Scan for the cell matching the given text and deliver its (X, Y) coordinate at center. 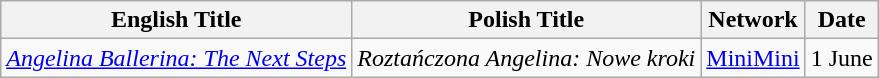
1 June (842, 58)
Roztańczona Angelina: Nowe kroki (526, 58)
Polish Title (526, 20)
MiniMini (753, 58)
English Title (176, 20)
Network (753, 20)
Date (842, 20)
Angelina Ballerina: The Next Steps (176, 58)
